Scan for the cell matching the given text and deliver its (X, Y) coordinate at center. 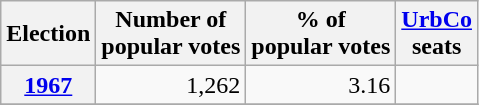
% ofpopular votes (321, 34)
Election (48, 34)
3.16 (321, 85)
1,262 (171, 85)
Number ofpopular votes (171, 34)
UrbCoseats (437, 34)
1967 (48, 85)
